Find where the given text appears and provide that cell's center as (X, Y) coordinate. 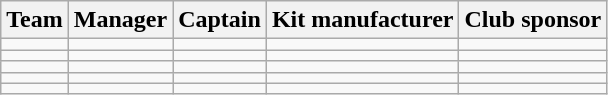
Team (35, 20)
Kit manufacturer (362, 20)
Club sponsor (533, 20)
Manager (120, 20)
Captain (220, 20)
